Find where the given text appears and provide that cell's center as [x, y] coordinate. 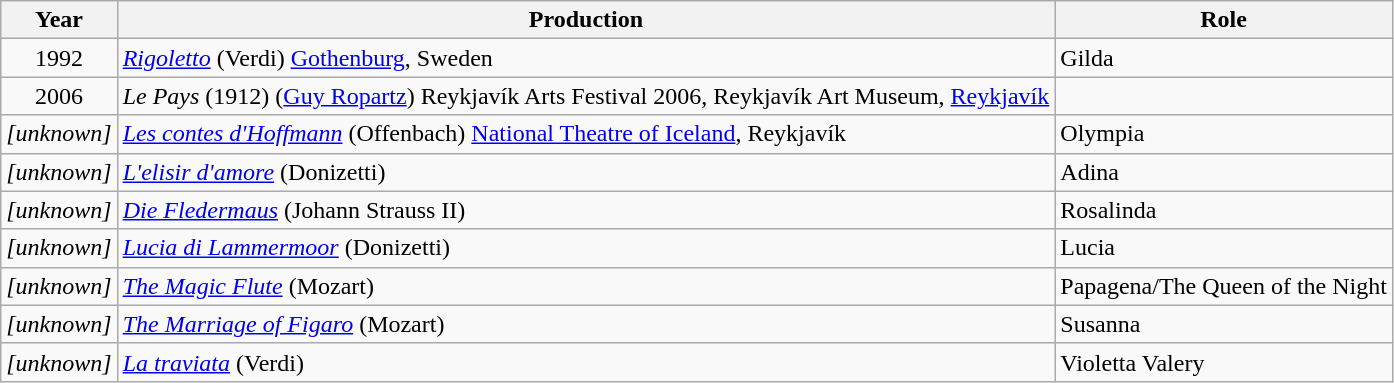
La traviata (Verdi) [586, 362]
1992 [59, 58]
Rigoletto (Verdi) Gothenburg, Sweden [586, 58]
Les contes d'Hoffmann (Offenbach) National Theatre of Iceland, Reykjavík [586, 134]
Lucia [1224, 248]
Adina [1224, 172]
Role [1224, 20]
The Marriage of Figaro (Mozart) [586, 324]
Papagena/The Queen of the Night [1224, 286]
2006 [59, 96]
Year [59, 20]
Die Fledermaus (Johann Strauss II) [586, 210]
Le Pays (1912) (Guy Ropartz) Reykjavík Arts Festival 2006, Reykjavík Art Museum, Reykjavík [586, 96]
L'elisir d'amore (Donizetti) [586, 172]
The Magic Flute (Mozart) [586, 286]
Gilda [1224, 58]
Olympia [1224, 134]
Violetta Valery [1224, 362]
Lucia di Lammermoor (Donizetti) [586, 248]
Susanna [1224, 324]
Production [586, 20]
Rosalinda [1224, 210]
